For the text-containing cell, return its midpoint in (x, y) coordinate format. 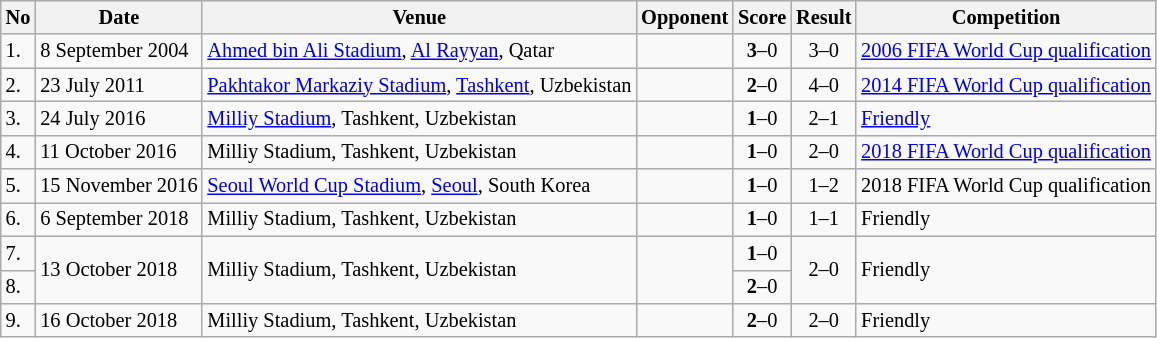
2. (18, 85)
1. (18, 51)
9. (18, 320)
15 November 2016 (118, 186)
2014 FIFA World Cup qualification (1006, 85)
2006 FIFA World Cup qualification (1006, 51)
Ahmed bin Ali Stadium, Al Rayyan, Qatar (419, 51)
8. (18, 287)
4. (18, 152)
Score (762, 17)
8 September 2004 (118, 51)
7. (18, 253)
5. (18, 186)
6 September 2018 (118, 219)
13 October 2018 (118, 270)
Opponent (684, 17)
Result (824, 17)
No (18, 17)
3. (18, 118)
24 July 2016 (118, 118)
1–1 (824, 219)
2–1 (824, 118)
23 July 2011 (118, 85)
6. (18, 219)
4–0 (824, 85)
Venue (419, 17)
Date (118, 17)
Competition (1006, 17)
11 October 2016 (118, 152)
16 October 2018 (118, 320)
Pakhtakor Markaziy Stadium, Tashkent, Uzbekistan (419, 85)
Seoul World Cup Stadium, Seoul, South Korea (419, 186)
1–2 (824, 186)
